Search for the cell housing the specified text and yield its [x, y] center coordinate. 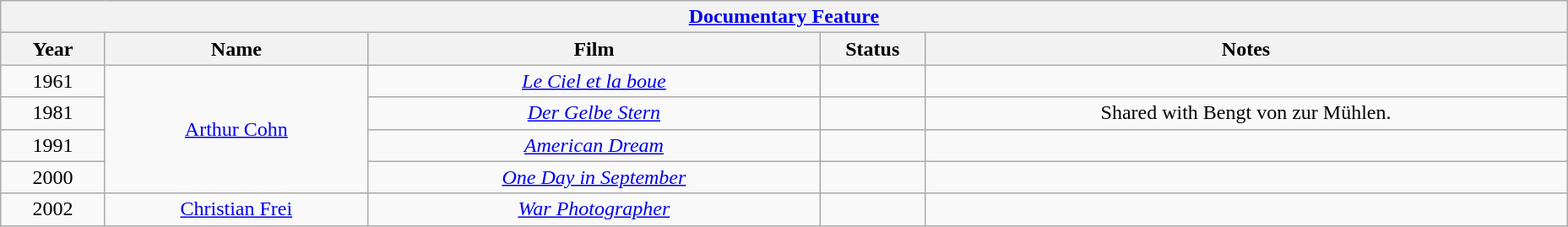
Year [53, 49]
1981 [53, 113]
Documentary Feature [784, 17]
Christian Frei [236, 209]
One Day in September [594, 177]
Status [872, 49]
War Photographer [594, 209]
Shared with Bengt von zur Mühlen. [1246, 113]
1961 [53, 81]
Der Gelbe Stern [594, 113]
2000 [53, 177]
American Dream [594, 145]
Le Ciel et la boue [594, 81]
1991 [53, 145]
Film [594, 49]
2002 [53, 209]
Arthur Cohn [236, 129]
Name [236, 49]
Notes [1246, 49]
